Search for the cell housing the specified text and yield its [x, y] center coordinate. 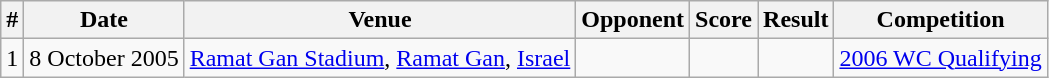
2006 WC Qualifying [940, 58]
Score [724, 20]
1 [12, 58]
Date [104, 20]
Opponent [633, 20]
# [12, 20]
8 October 2005 [104, 58]
Competition [940, 20]
Venue [380, 20]
Ramat Gan Stadium, Ramat Gan, Israel [380, 58]
Result [796, 20]
